Find where the given text appears and provide that cell's center as (X, Y) coordinate. 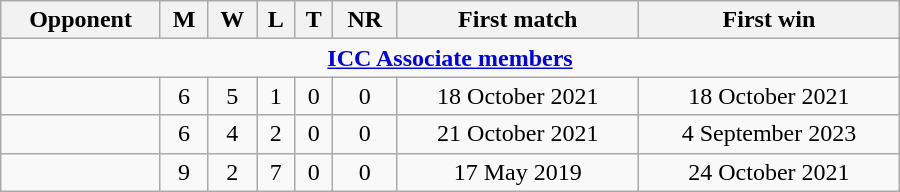
W (232, 20)
7 (276, 172)
4 September 2023 (770, 134)
1 (276, 96)
5 (232, 96)
First match (518, 20)
L (276, 20)
21 October 2021 (518, 134)
M (184, 20)
17 May 2019 (518, 172)
T (314, 20)
24 October 2021 (770, 172)
ICC Associate members (450, 58)
9 (184, 172)
NR (365, 20)
First win (770, 20)
4 (232, 134)
Opponent (81, 20)
